Scan for the cell matching the given text and deliver its (x, y) coordinate at center. 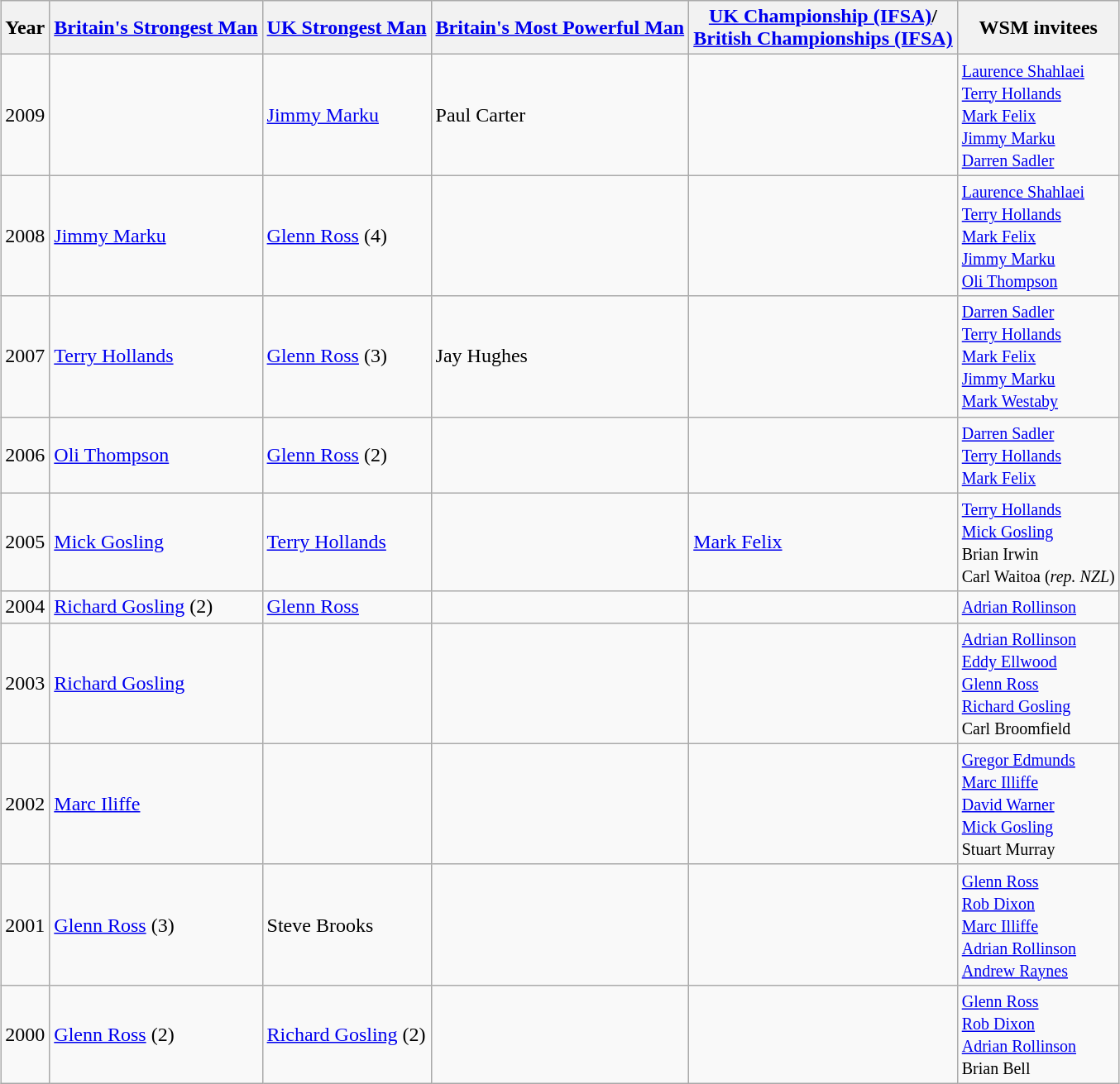
WSM invitees (1038, 28)
Glenn RossRob DixonMarc IlliffeAdrian RollinsonAndrew Raynes (1038, 924)
Glenn RossRob DixonAdrian RollinsonBrian Bell (1038, 1034)
2005 (25, 542)
Britain's Strongest Man (156, 28)
UK Championship (IFSA)/British Championships (IFSA) (823, 28)
2004 (25, 607)
Steve Brooks (347, 924)
Laurence ShahlaeiTerry HollandsMark FelixJimmy MarkuDarren Sadler (1038, 115)
Glenn Ross (4) (347, 236)
Glenn Ross (347, 607)
Gregor EdmundsMarc IlliffeDavid WarnerMick GoslingStuart Murray (1038, 804)
2008 (25, 236)
Year (25, 28)
Darren SadlerTerry HollandsMark Felix (1038, 455)
Britain's Most Powerful Man (560, 28)
Mick Gosling (156, 542)
2002 (25, 804)
Jay Hughes (560, 356)
Marc Iliffe (156, 804)
Adrian RollinsonEddy EllwoodGlenn RossRichard GoslingCarl Broomfield (1038, 683)
Paul Carter (560, 115)
UK Strongest Man (347, 28)
2009 (25, 115)
2006 (25, 455)
Darren SadlerTerry HollandsMark FelixJimmy MarkuMark Westaby (1038, 356)
2007 (25, 356)
Terry HollandsMick GoslingBrian IrwinCarl Waitoa (rep. NZL) (1038, 542)
Oli Thompson (156, 455)
Adrian Rollinson (1038, 607)
Laurence ShahlaeiTerry HollandsMark FelixJimmy MarkuOli Thompson (1038, 236)
2000 (25, 1034)
Mark Felix (823, 542)
2001 (25, 924)
Richard Gosling (156, 683)
2003 (25, 683)
